Scan for the cell matching the given text and deliver its [X, Y] coordinate at center. 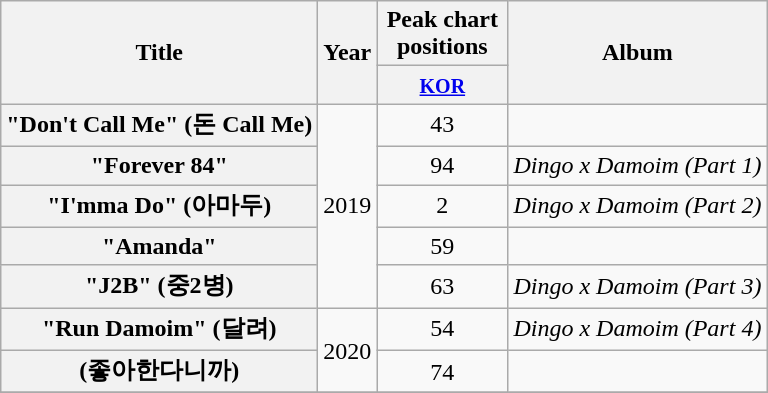
"Don't Call Me" (돈 Call Me) [160, 126]
Dingo x Damoim (Part 4) [638, 330]
Dingo x Damoim (Part 2) [638, 206]
Title [160, 52]
"Run Damoim" (달려) [160, 330]
Dingo x Damoim (Part 1) [638, 165]
(좋아한다니까) [160, 372]
"Amanda" [160, 246]
Album [638, 52]
2020 [348, 350]
"I'mma Do" (아마두) [160, 206]
2019 [348, 206]
43 [442, 126]
74 [442, 372]
54 [442, 330]
63 [442, 286]
"J2B" (중2병) [160, 286]
Dingo x Damoim (Part 3) [638, 286]
Year [348, 52]
94 [442, 165]
KOR [442, 85]
"Forever 84" [160, 165]
59 [442, 246]
Peak chart positions [442, 34]
2 [442, 206]
